Find where the given text appears and provide that cell's center as [X, Y] coordinate. 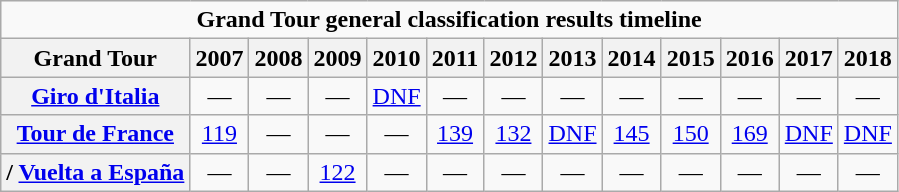
2013 [572, 58]
2016 [750, 58]
/ Vuelta a España [96, 172]
2012 [514, 58]
2017 [808, 58]
2009 [338, 58]
2014 [632, 58]
2008 [278, 58]
169 [750, 134]
Giro d'Italia [96, 96]
145 [632, 134]
150 [690, 134]
122 [338, 172]
Grand Tour general classification results timeline [450, 20]
119 [220, 134]
132 [514, 134]
2010 [396, 58]
139 [455, 134]
Tour de France [96, 134]
2018 [868, 58]
2015 [690, 58]
2011 [455, 58]
Grand Tour [96, 58]
2007 [220, 58]
